Locate the cell with the specified text and output its (X, Y) center coordinate. 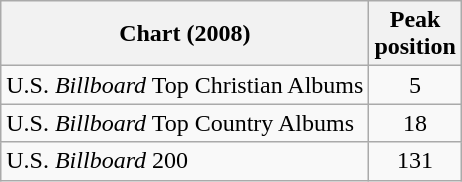
5 (415, 85)
U.S. Billboard Top Country Albums (185, 123)
Peakposition (415, 34)
U.S. Billboard 200 (185, 161)
131 (415, 161)
18 (415, 123)
Chart (2008) (185, 34)
U.S. Billboard Top Christian Albums (185, 85)
